Capture the cell that displays the provided text and extract its (x, y) central coordinate. 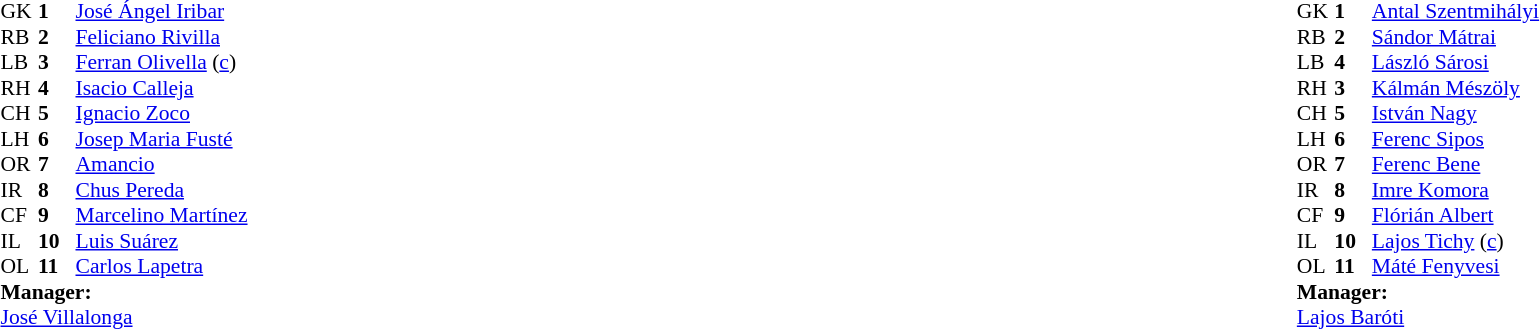
Amancio (162, 165)
Ignacio Zoco (162, 113)
Ferenc Bene (1456, 165)
László Sárosi (1456, 63)
Kálmán Mészöly (1456, 88)
Isacio Calleja (162, 88)
Carlos Lapetra (162, 267)
Ferran Olivella (c) (162, 63)
Luis Suárez (162, 241)
Lajos Tichy (c) (1456, 241)
István Nagy (1456, 113)
Imre Komora (1456, 190)
Marcelino Martínez (162, 215)
Máté Fenyvesi (1456, 267)
Feliciano Rivilla (162, 37)
Flórián Albert (1456, 215)
Sándor Mátrai (1456, 37)
Chus Pereda (162, 190)
Josep Maria Fusté (162, 139)
Ferenc Sipos (1456, 139)
